Detect which cell encompasses the target text, then output its (x, y) center coordinate. 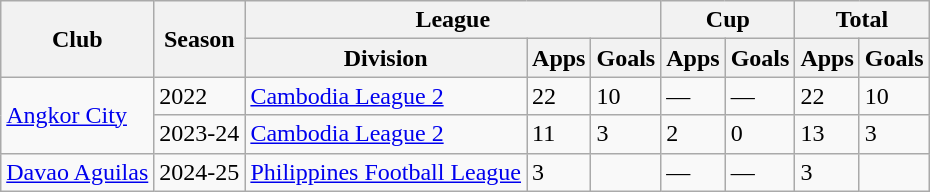
0 (760, 134)
Angkor City (78, 115)
13 (827, 134)
2023-24 (200, 134)
Davao Aguilas (78, 172)
2 (693, 134)
11 (559, 134)
2022 (200, 96)
Division (386, 58)
League (453, 20)
2024-25 (200, 172)
Season (200, 39)
Total (862, 20)
Cup (728, 20)
Philippines Football League (386, 172)
Club (78, 39)
